Pinpoint the cell where the given text exists, returning its (X, Y) midpoint coordinate. 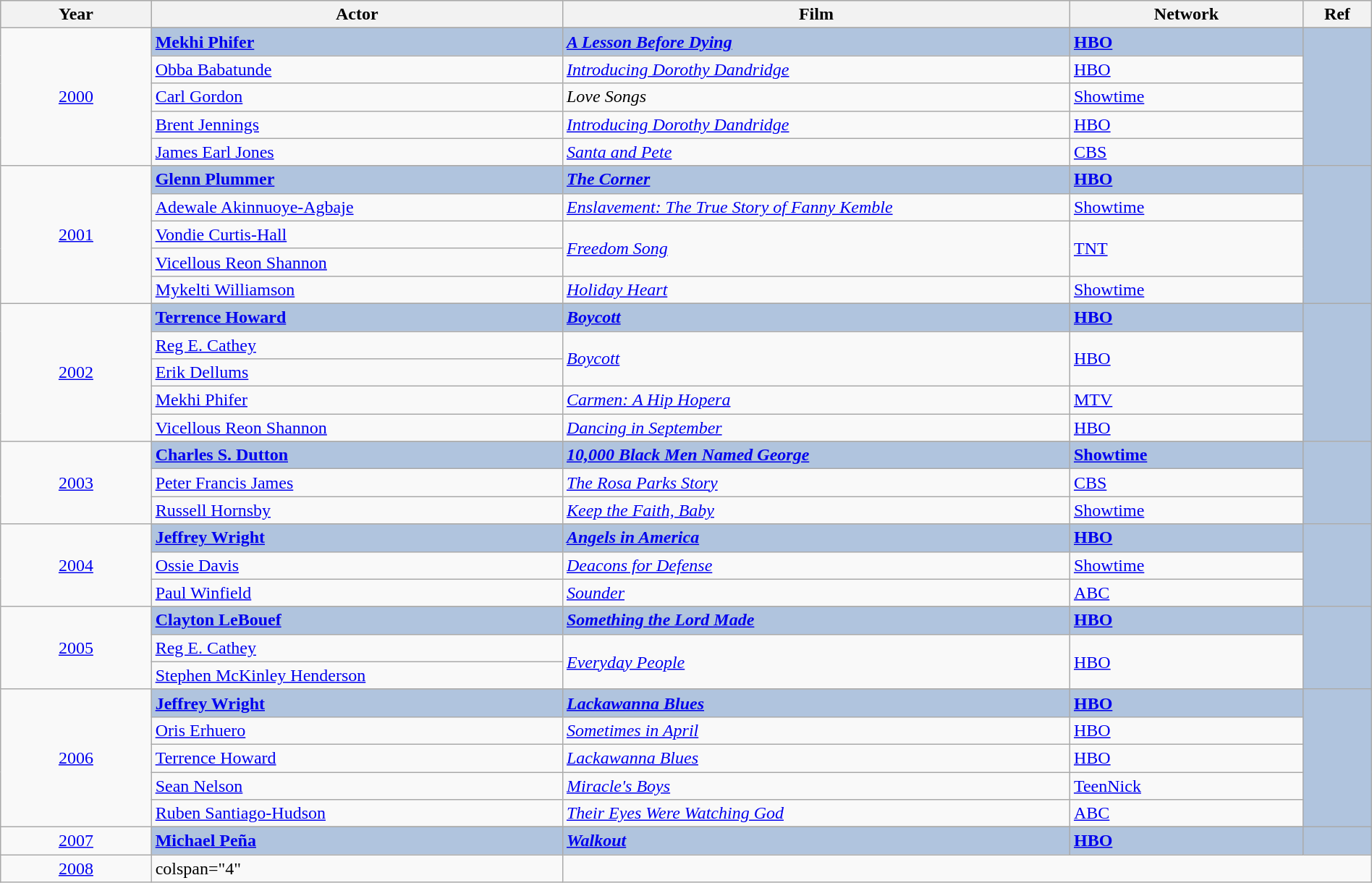
Everyday People (816, 662)
TNT (1186, 248)
Ruben Santiago-Hudson (357, 814)
Erik Dellums (357, 373)
Year (76, 14)
Ref (1337, 14)
Carl Gordon (357, 97)
James Earl Jones (357, 152)
Walkout (816, 841)
2006 (76, 758)
The Corner (816, 179)
2008 (76, 869)
Glenn Plummer (357, 179)
Angels in America (816, 538)
10,000 Black Men Named George (816, 455)
Actor (357, 14)
Dancing in September (816, 428)
Sometimes in April (816, 730)
Mykelti Williamson (357, 290)
Michael Peña (357, 841)
Vondie Curtis-Hall (357, 235)
2001 (76, 235)
2003 (76, 483)
Peter Francis James (357, 483)
Miracle's Boys (816, 785)
Deacons for Defense (816, 565)
Something the Lord Made (816, 620)
Adewale Akinnuoye-Agbaje (357, 207)
Stephen McKinley Henderson (357, 675)
Enslavement: The True Story of Fanny Kemble (816, 207)
Film (816, 14)
Ossie Davis (357, 565)
Their Eyes Were Watching God (816, 814)
Keep the Faith, Baby (816, 510)
colspan="4" (357, 869)
Carmen: A Hip Hopera (816, 400)
2004 (76, 565)
Paul Winfield (357, 593)
Brent Jennings (357, 124)
2007 (76, 841)
Holiday Heart (816, 290)
Charles S. Dutton (357, 455)
MTV (1186, 400)
2005 (76, 648)
Sounder (816, 593)
Santa and Pete (816, 152)
Freedom Song (816, 248)
Russell Hornsby (357, 510)
2002 (76, 372)
2000 (76, 97)
Sean Nelson (357, 785)
Love Songs (816, 97)
TeenNick (1186, 785)
Network (1186, 14)
The Rosa Parks Story (816, 483)
Oris Erhuero (357, 730)
A Lesson Before Dying (816, 42)
Clayton LeBouef (357, 620)
Obba Babatunde (357, 69)
